Scan for the cell matching the given text and deliver its [X, Y] coordinate at center. 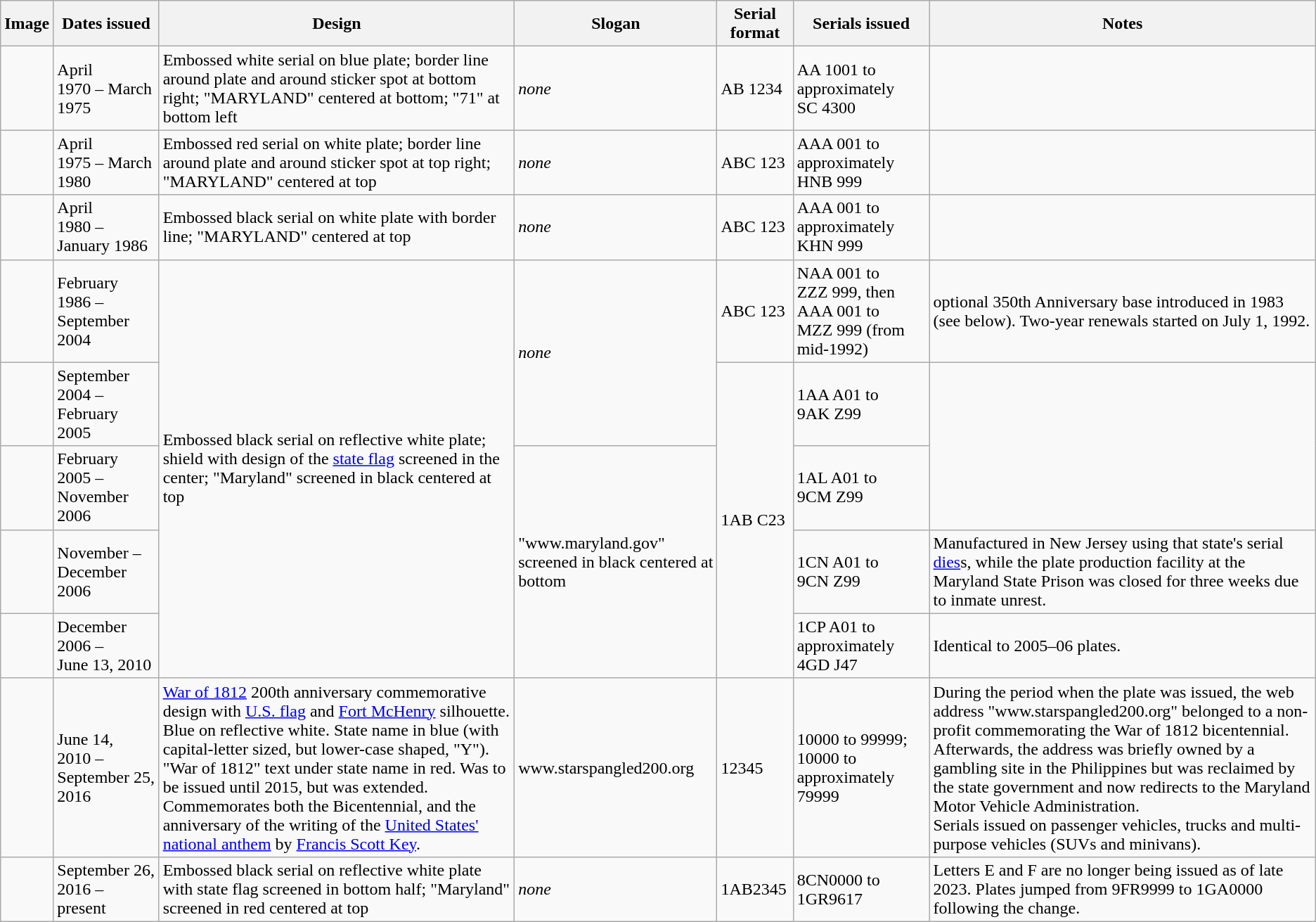
1AL A01 to 9CM Z99 [861, 488]
www.starspangled200.org [616, 767]
April1970 – March1975 [106, 89]
Identical to 2005–06 plates. [1122, 646]
AAA 001 to approximately KHN 999 [861, 227]
Slogan [616, 24]
AB 1234 [755, 89]
September 2004 – February 2005 [106, 404]
April1975 – March1980 [106, 162]
1AB C23 [755, 520]
November – December 2006 [106, 571]
Serials issued [861, 24]
June 14, 2010 – September 25, 2016 [106, 767]
12345 [755, 767]
8CN0000 to 1GR9617 [861, 889]
Design [337, 24]
September 26, 2016 – present [106, 889]
NAA 001 to ZZZ 999, then AAA 001 to MZZ 999 (from mid-1992) [861, 311]
1AB2345 [755, 889]
Dates issued [106, 24]
February 1986 – September 2004 [106, 311]
Letters E and F are no longer being issued as of late 2023. Plates jumped from 9FR9999 to 1GA0000 following the change. [1122, 889]
Embossed red serial on white plate; border line around plate and around sticker spot at top right; "MARYLAND" centered at top [337, 162]
February 2005 – November 2006 [106, 488]
December 2006 –June 13, 2010 [106, 646]
1CP A01 to approximately 4GD J47 [861, 646]
"www.maryland.gov" screened in black centered at bottom [616, 562]
1CN A01 to 9CN Z99 [861, 571]
Serial format [755, 24]
April1980 – January 1986 [106, 227]
AAA 001 to approximately HNB 999 [861, 162]
Embossed black serial on reflective white plate with state flag screened in bottom half; "Maryland" screened in red centered at top [337, 889]
optional 350th Anniversary base introduced in 1983 (see below). Two-year renewals started on July 1, 1992. [1122, 311]
Notes [1122, 24]
Image [27, 24]
AA 1001 to approximately SC 4300 [861, 89]
1AA A01 to 9AK Z99 [861, 404]
10000 to 99999; 10000 to approximately 79999 [861, 767]
Embossed black serial on white plate with border line; "MARYLAND" centered at top [337, 227]
